Determine the (X, Y) coordinate at the center of the cell enclosing the given text.  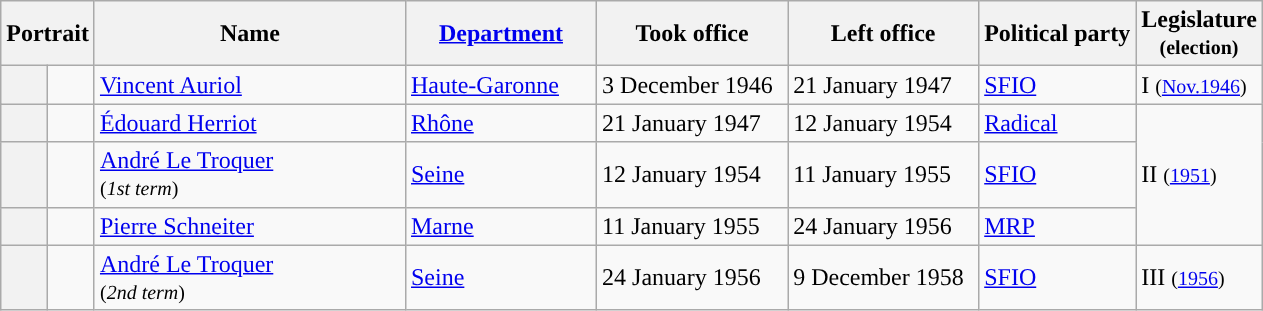
III (1956) (1200, 278)
Édouard Herriot (250, 123)
Haute-Garonne (500, 85)
Name (250, 34)
Left office (884, 34)
Legislature(election) (1200, 34)
André Le Troquer(1st term) (250, 174)
Department (500, 34)
Vincent Auriol (250, 85)
Took office (692, 34)
Pierre Schneiter (250, 226)
MRP (1058, 226)
Marne (500, 226)
I (Nov.1946) (1200, 85)
9 December 1958 (884, 278)
Portrait (48, 34)
Radical (1058, 123)
3 December 1946 (692, 85)
II (1951) (1200, 174)
André Le Troquer(2nd term) (250, 278)
Political party (1058, 34)
Rhône (500, 123)
